Output the (X, Y) coordinate of the center of the cell containing the given text.  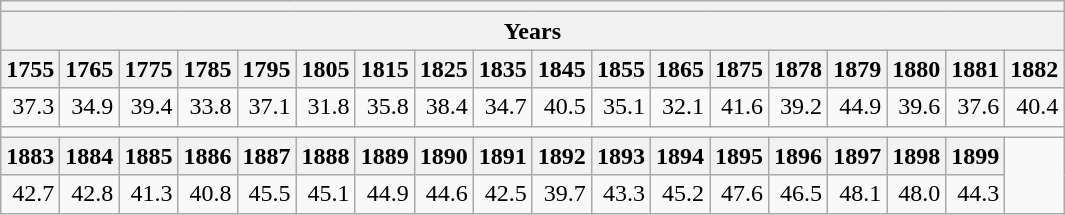
35.8 (384, 107)
1880 (916, 69)
42.8 (90, 194)
34.9 (90, 107)
1765 (90, 69)
39.7 (562, 194)
1882 (1034, 69)
1885 (148, 156)
1893 (620, 156)
43.3 (620, 194)
40.8 (208, 194)
1896 (798, 156)
1845 (562, 69)
1795 (266, 69)
1805 (326, 69)
38.4 (444, 107)
39.2 (798, 107)
40.5 (562, 107)
1894 (680, 156)
Years (532, 31)
42.5 (502, 194)
37.1 (266, 107)
1883 (30, 156)
46.5 (798, 194)
40.4 (1034, 107)
37.3 (30, 107)
1775 (148, 69)
48.0 (916, 194)
1886 (208, 156)
1815 (384, 69)
32.1 (680, 107)
1898 (916, 156)
1897 (858, 156)
31.8 (326, 107)
1891 (502, 156)
1865 (680, 69)
1855 (620, 69)
48.1 (858, 194)
1881 (976, 69)
45.2 (680, 194)
47.6 (740, 194)
1825 (444, 69)
1755 (30, 69)
39.6 (916, 107)
42.7 (30, 194)
35.1 (620, 107)
44.6 (444, 194)
39.4 (148, 107)
1888 (326, 156)
1785 (208, 69)
1878 (798, 69)
41.6 (740, 107)
1835 (502, 69)
41.3 (148, 194)
1884 (90, 156)
37.6 (976, 107)
1895 (740, 156)
1892 (562, 156)
45.1 (326, 194)
1875 (740, 69)
1879 (858, 69)
1899 (976, 156)
45.5 (266, 194)
33.8 (208, 107)
1887 (266, 156)
1890 (444, 156)
34.7 (502, 107)
1889 (384, 156)
44.3 (976, 194)
